Provide the [X, Y] coordinate of the cell's center where the given text is located.  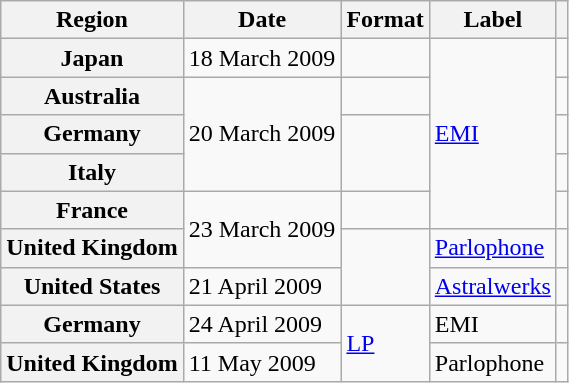
France [92, 210]
11 May 2009 [262, 362]
Label [492, 20]
Date [262, 20]
Astralwerks [492, 286]
24 April 2009 [262, 324]
20 March 2009 [262, 134]
Region [92, 20]
Italy [92, 172]
LP [385, 343]
Japan [92, 58]
United States [92, 286]
21 April 2009 [262, 286]
23 March 2009 [262, 229]
Australia [92, 96]
Format [385, 20]
18 March 2009 [262, 58]
